Output the [X, Y] coordinate of the center of the cell containing the given text.  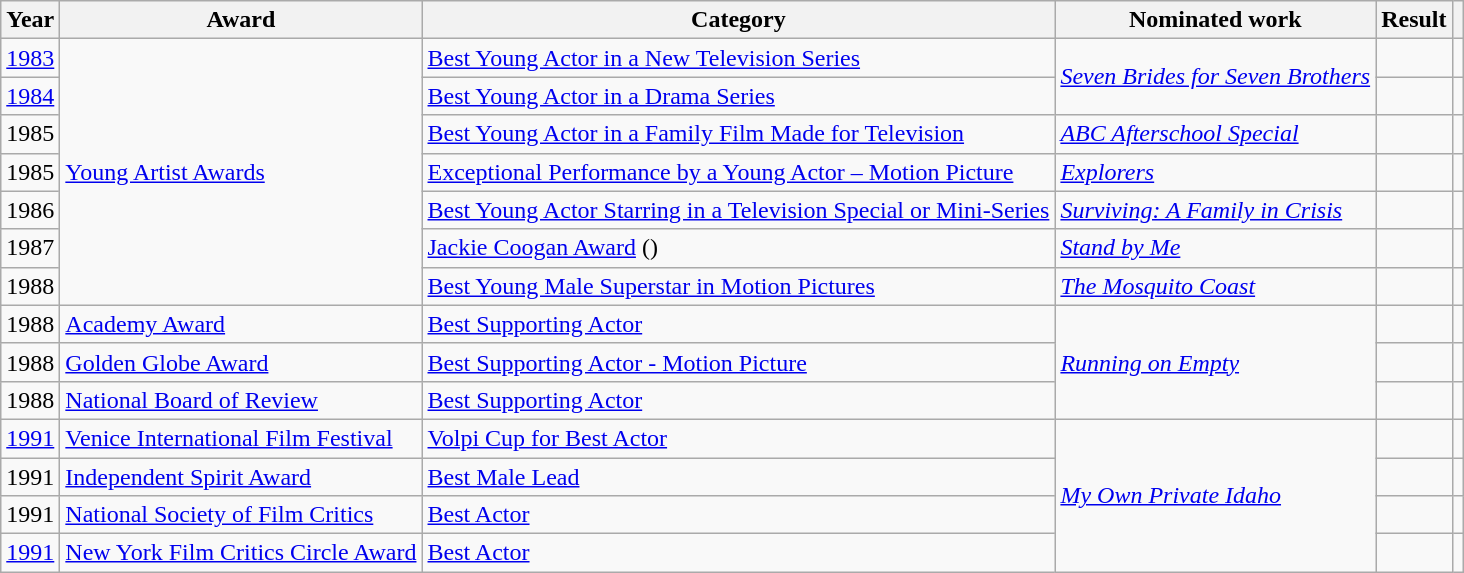
Best Young Actor in a Drama Series [738, 96]
New York Film Critics Circle Award [241, 553]
My Own Private Idaho [1216, 495]
National Society of Film Critics [241, 515]
Explorers [1216, 172]
ABC Afterschool Special [1216, 134]
Exceptional Performance by a Young Actor – Motion Picture [738, 172]
Year [30, 20]
Stand by Me [1216, 248]
1984 [30, 96]
1987 [30, 248]
1986 [30, 210]
Seven Brides for Seven Brothers [1216, 77]
Running on Empty [1216, 362]
The Mosquito Coast [1216, 286]
Best Male Lead [738, 477]
Venice International Film Festival [241, 438]
1983 [30, 58]
Young Artist Awards [241, 172]
Surviving: A Family in Crisis [1216, 210]
Category [738, 20]
National Board of Review [241, 400]
Best Young Actor in a Family Film Made for Television [738, 134]
Result [1414, 20]
Independent Spirit Award [241, 477]
Best Young Actor Starring in a Television Special or Mini-Series [738, 210]
Award [241, 20]
Jackie Coogan Award () [738, 248]
Best Young Male Superstar in Motion Pictures [738, 286]
Nominated work [1216, 20]
Best Supporting Actor - Motion Picture [738, 362]
Volpi Cup for Best Actor [738, 438]
Academy Award [241, 324]
Golden Globe Award [241, 362]
Best Young Actor in a New Television Series [738, 58]
